Pinpoint the cell where the given text exists, returning its [X, Y] midpoint coordinate. 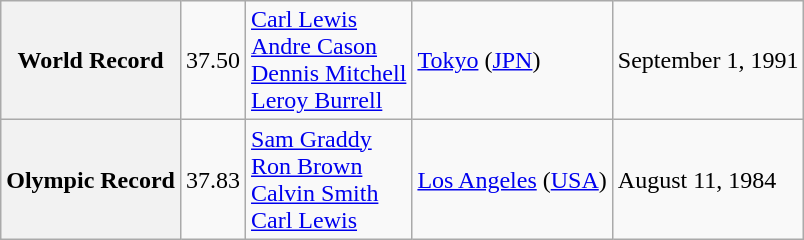
World Record [91, 60]
37.83 [212, 180]
Carl Lewis Andre Cason Dennis Mitchell Leroy Burrell [329, 60]
September 1, 1991 [708, 60]
Sam Graddy Ron Brown Calvin Smith Carl Lewis [329, 180]
August 11, 1984 [708, 180]
Los Angeles (USA) [512, 180]
37.50 [212, 60]
Tokyo (JPN) [512, 60]
Olympic Record [91, 180]
